Search for the cell housing the specified text and yield its [X, Y] center coordinate. 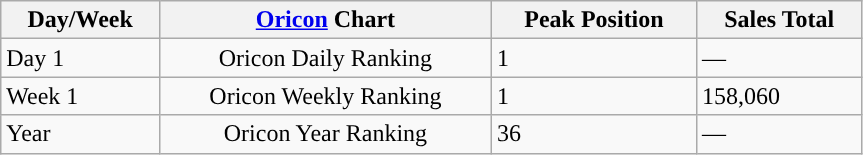
Year [80, 134]
Peak Position [594, 20]
Oricon Chart [326, 20]
Sales Total [780, 20]
Week 1 [80, 96]
36 [594, 134]
Day 1 [80, 58]
Oricon Daily Ranking [326, 58]
Day/Week [80, 20]
Oricon Year Ranking [326, 134]
158,060 [780, 96]
Oricon Weekly Ranking [326, 96]
